Return the [X, Y] coordinate for the center point of the cell that contains the specified text.  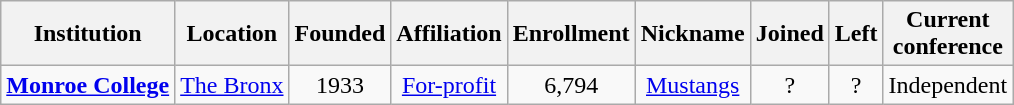
Nickname [692, 34]
Left [856, 34]
Mustangs [692, 85]
Monroe College [88, 85]
Affiliation [449, 34]
The Bronx [232, 85]
Institution [88, 34]
Location [232, 34]
Founded [340, 34]
1933 [340, 85]
Independent [948, 85]
6,794 [571, 85]
Currentconference [948, 34]
Joined [790, 34]
For-profit [449, 85]
Enrollment [571, 34]
